Scan for the cell matching the given text and deliver its (X, Y) coordinate at center. 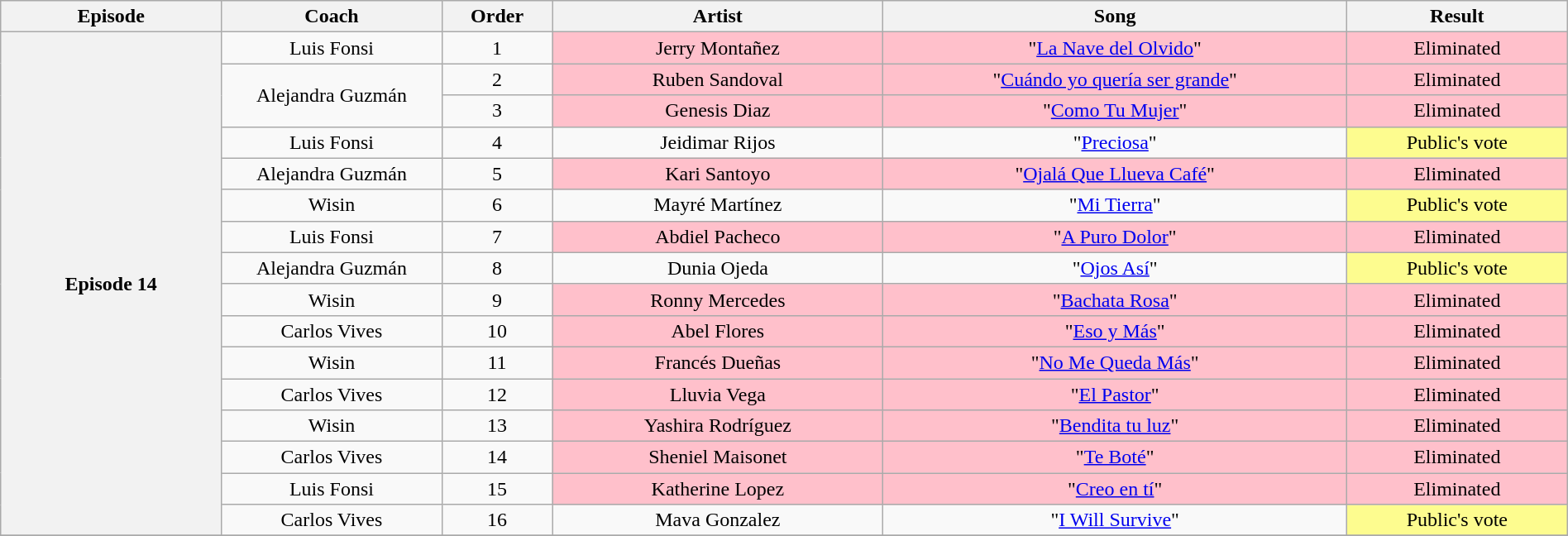
Jeidimar Rijos (718, 142)
Ronny Mercedes (718, 299)
Artist (718, 17)
9 (496, 299)
Order (496, 17)
7 (496, 237)
Katherine Lopez (718, 489)
Coach (332, 17)
12 (496, 395)
13 (496, 426)
4 (496, 142)
Lluvia Vega (718, 395)
"Bachata Rosa" (1115, 299)
Abdiel Pacheco (718, 237)
"Cuándo yo quería ser grande" (1115, 79)
Yashira Rodríguez (718, 426)
"La Nave del Olvido" (1115, 48)
"Creo en tí" (1115, 489)
Mayré Martínez (718, 205)
Francés Dueñas (718, 362)
6 (496, 205)
Song (1115, 17)
Ruben Sandoval (718, 79)
2 (496, 79)
"Bendita tu luz" (1115, 426)
1 (496, 48)
Sheniel Maisonet (718, 457)
15 (496, 489)
"A Puro Dolor" (1115, 237)
16 (496, 520)
"Preciosa" (1115, 142)
"Te Boté" (1115, 457)
"Ojos Así" (1115, 268)
Genesis Diaz (718, 111)
Result (1457, 17)
Episode 14 (111, 285)
11 (496, 362)
Dunia Ojeda (718, 268)
10 (496, 331)
"Ojalá Que Llueva Café" (1115, 174)
"Eso y Más" (1115, 331)
Kari Santoyo (718, 174)
Episode (111, 17)
"I Will Survive" (1115, 520)
Abel Flores (718, 331)
Jerry Montañez (718, 48)
14 (496, 457)
"Mi Tierra" (1115, 205)
3 (496, 111)
8 (496, 268)
"No Me Queda Más" (1115, 362)
"Como Tu Mujer" (1115, 111)
"El Pastor" (1115, 395)
Mava Gonzalez (718, 520)
5 (496, 174)
